Locate the cell with the specified text and output its (x, y) center coordinate. 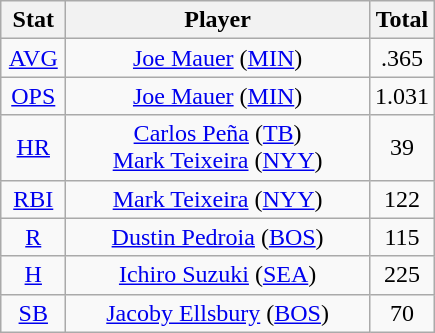
Stat (34, 20)
39 (402, 148)
225 (402, 275)
OPS (34, 96)
Total (402, 20)
SB (34, 313)
Mark Teixeira (NYY) (218, 199)
122 (402, 199)
Ichiro Suzuki (SEA) (218, 275)
Jacoby Ellsbury (BOS) (218, 313)
R (34, 237)
H (34, 275)
1.031 (402, 96)
70 (402, 313)
HR (34, 148)
115 (402, 237)
AVG (34, 58)
.365 (402, 58)
Player (218, 20)
RBI (34, 199)
Dustin Pedroia (BOS) (218, 237)
Carlos Peña (TB)Mark Teixeira (NYY) (218, 148)
